Output the [x, y] coordinate of the center of the cell containing the given text.  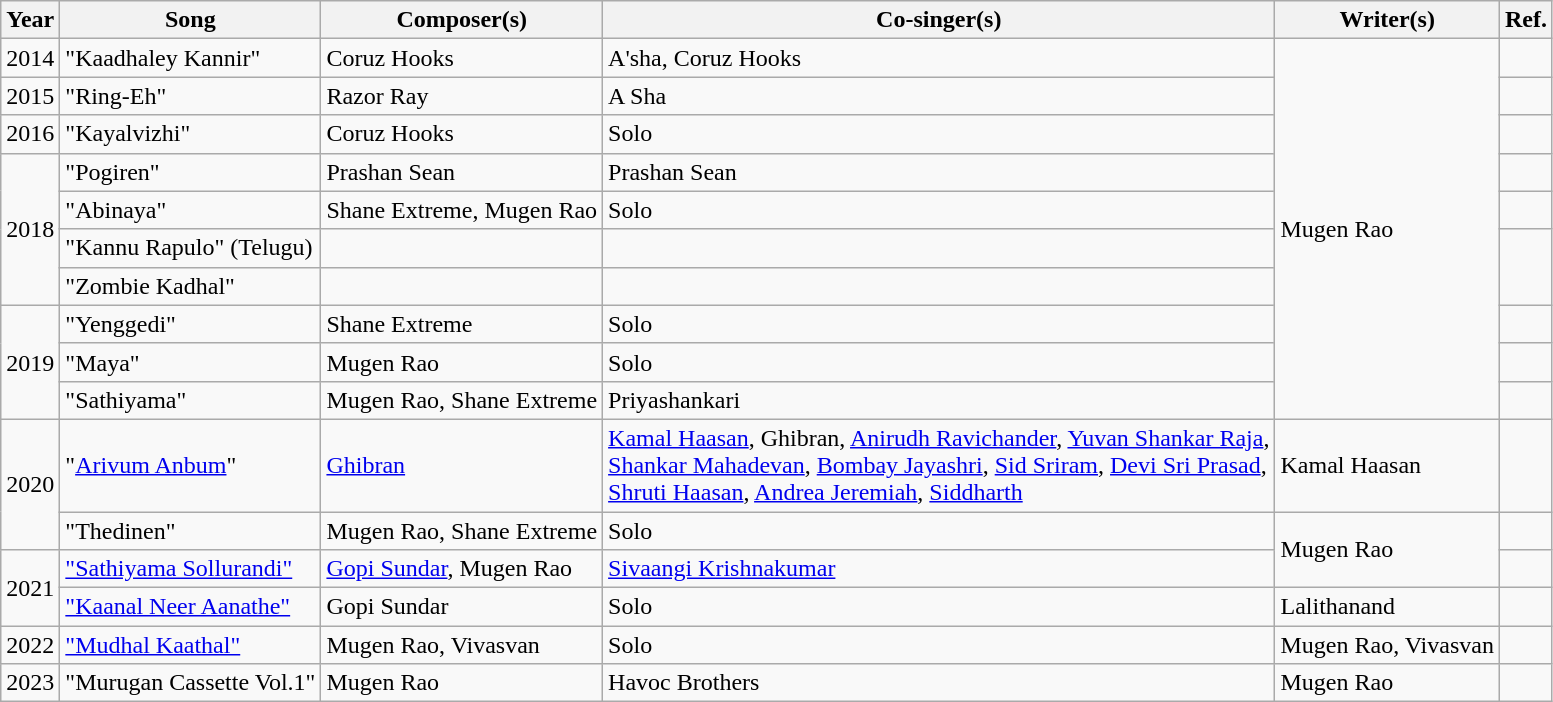
Writer(s) [1387, 20]
Gopi Sundar, Mugen Rao [462, 569]
Gopi Sundar [462, 607]
Havoc Brothers [939, 683]
"Kaadhaley Kannir" [190, 58]
"Sathiyama Sollurandi" [190, 569]
2014 [30, 58]
"Mudhal Kaathal" [190, 645]
"Kannu Rapulo" (Telugu) [190, 248]
2016 [30, 134]
2018 [30, 229]
2020 [30, 484]
Shane Extreme [462, 324]
Song [190, 20]
Ref. [1526, 20]
Sivaangi Krishnakumar [939, 569]
Year [30, 20]
2023 [30, 683]
2021 [30, 588]
A Sha [939, 96]
"Maya" [190, 362]
2022 [30, 645]
Lalithanand [1387, 607]
"Arivum Anbum" [190, 465]
"Murugan Cassette Vol.1" [190, 683]
Shane Extreme, Mugen Rao [462, 210]
"Kaanal Neer Aanathe" [190, 607]
2019 [30, 362]
Co-singer(s) [939, 20]
"Thedinen" [190, 531]
"Zombie Kadhal" [190, 286]
Razor Ray [462, 96]
2015 [30, 96]
Composer(s) [462, 20]
Ghibran [462, 465]
Kamal Haasan [1387, 465]
"Ring-Eh" [190, 96]
"Pogiren" [190, 172]
"Sathiyama" [190, 400]
A'sha, Coruz Hooks [939, 58]
"Abinaya" [190, 210]
Priyashankari [939, 400]
"Kayalvizhi" [190, 134]
"Yenggedi" [190, 324]
